Identify which cell holds the provided text, then report its [X, Y] central coordinate. 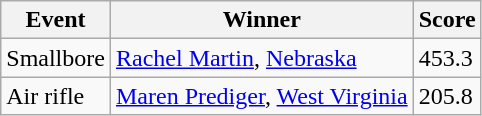
Smallbore [56, 58]
453.3 [447, 58]
Air rifle [56, 96]
Maren Prediger, West Virginia [262, 96]
Event [56, 20]
Score [447, 20]
Winner [262, 20]
205.8 [447, 96]
Rachel Martin, Nebraska [262, 58]
